Return the [x, y] coordinate for the center point of the cell that contains the specified text.  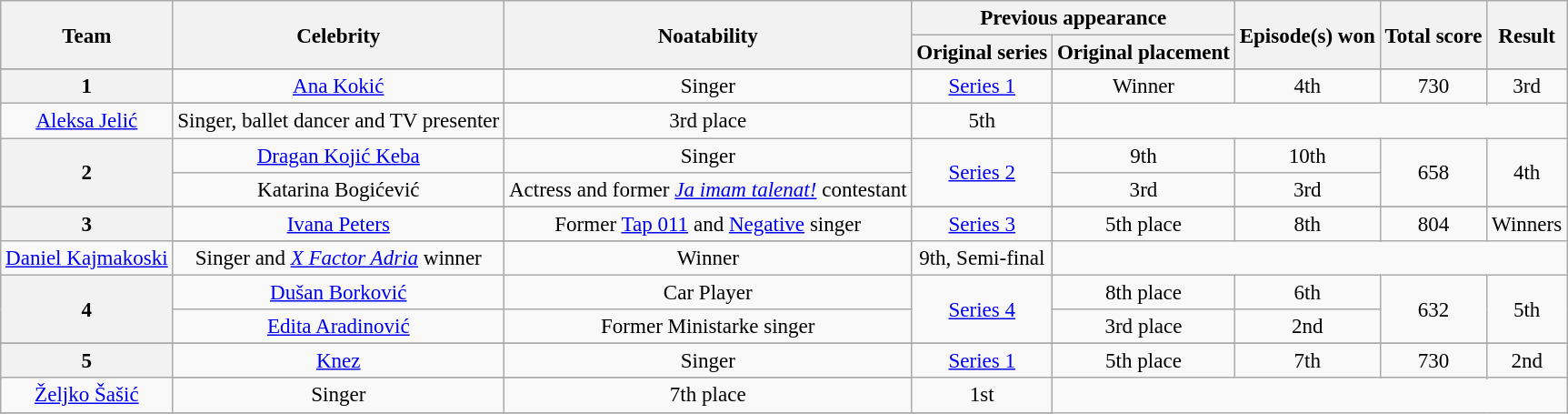
Ivana Peters [338, 224]
658 [1433, 173]
632 [1433, 309]
Series 4 [982, 309]
1st [982, 396]
Daniel Kajmakoski [87, 258]
4 [87, 309]
8th place [1144, 293]
Dušan Borković [338, 293]
Original placement [1144, 53]
Katarina Bogićević [338, 190]
Original series [982, 53]
Celebrity [338, 35]
Knez [338, 361]
Previous appearance [1073, 18]
Car Player [708, 293]
Edita Aradinović [338, 327]
1 [87, 86]
Noatability [708, 35]
8th [1307, 224]
Singer and X Factor Adria winner [338, 258]
Former Ministarke singer [708, 327]
Actress and former Ja imam talenat! contestant [708, 190]
Result [1527, 35]
2 [87, 173]
3 [87, 224]
10th [1307, 156]
6th [1307, 293]
Former Tap 011 and Negative singer [708, 224]
Series 3 [982, 224]
Total score [1433, 35]
9th, Semi-final [982, 258]
Aleksa Jelić [87, 121]
804 [1433, 224]
Singer, ballet dancer and TV presenter [338, 121]
Dragan Kojić Keba [338, 156]
Series 2 [982, 173]
Željko Šašić [87, 396]
9th [1144, 156]
Ana Kokić [338, 86]
7th place [708, 396]
Team [87, 35]
Episode(s) won [1307, 35]
5 [87, 361]
7th [1307, 361]
Winners [1527, 224]
